Extract the (x, y) coordinate from the center of the cell holding the provided text.  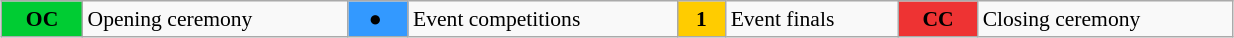
Event competitions (542, 19)
Event finals (812, 19)
OC (42, 19)
Opening ceremony (216, 19)
1 (701, 19)
Closing ceremony (1106, 19)
● (378, 19)
CC (938, 19)
